Find where the given text appears and provide that cell's center as (X, Y) coordinate. 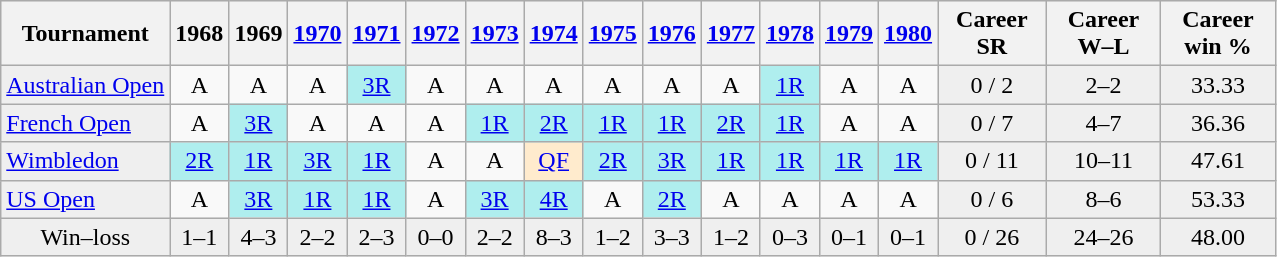
French Open (86, 123)
1978 (790, 34)
3–3 (672, 237)
0 / 2 (992, 85)
1979 (848, 34)
Win–loss (86, 237)
33.33 (1218, 85)
1972 (436, 34)
0 / 7 (992, 123)
1971 (376, 34)
1969 (258, 34)
Australian Open (86, 85)
0–0 (436, 237)
53.33 (1218, 199)
8–6 (1104, 199)
1977 (730, 34)
48.00 (1218, 237)
0 / 26 (992, 237)
0 / 6 (992, 199)
10–11 (1104, 161)
2–3 (376, 237)
1976 (672, 34)
1968 (200, 34)
US Open (86, 199)
36.36 (1218, 123)
1973 (494, 34)
Career win % (1218, 34)
24–26 (1104, 237)
Tournament (86, 34)
4R (554, 199)
Wimbledon (86, 161)
1975 (612, 34)
0 / 11 (992, 161)
1974 (554, 34)
4–7 (1104, 123)
QF (554, 161)
1980 (908, 34)
1970 (318, 34)
Career W–L (1104, 34)
0–3 (790, 237)
1–1 (200, 237)
Career SR (992, 34)
4–3 (258, 237)
47.61 (1218, 161)
8–3 (554, 237)
